Scan for the cell matching the given text and deliver its (x, y) coordinate at center. 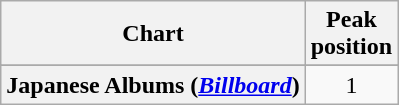
Japanese Albums (Billboard) (153, 85)
1 (351, 85)
Peakposition (351, 34)
Chart (153, 34)
